For the text-containing cell, return its midpoint in (X, Y) coordinate format. 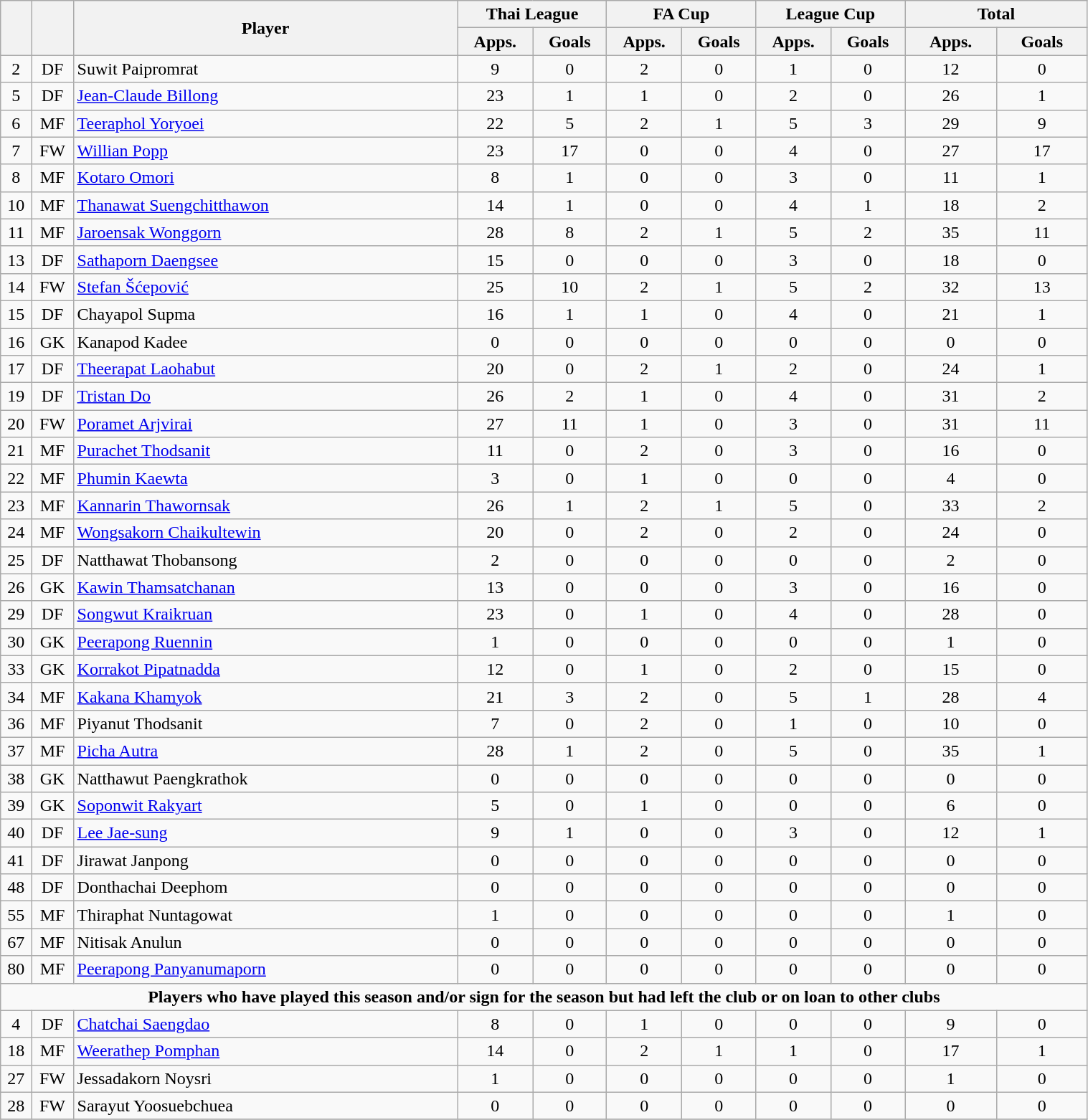
55 (16, 915)
Purachet Thodsanit (265, 451)
Wongsakorn Chaikultewin (265, 533)
Kakana Khamyok (265, 696)
Kanapod Kadee (265, 342)
Willian Popp (265, 151)
Kannarin Thawornsak (265, 506)
Total (996, 14)
Sarayut Yoosuebchuea (265, 1106)
Natthawut Paengkrathok (265, 778)
Lee Jae-sung (265, 833)
Peerapong Ruennin (265, 642)
40 (16, 833)
39 (16, 806)
Donthachai Deephom (265, 888)
38 (16, 778)
Teeraphol Yoryoei (265, 123)
League Cup (831, 14)
Kawin Thamsatchanan (265, 587)
Player (265, 28)
32 (951, 287)
Piyanut Thodsanit (265, 723)
37 (16, 751)
Theerapat Laohabut (265, 369)
Tristan Do (265, 397)
Jirawat Janpong (265, 860)
34 (16, 696)
Jessadakorn Noysri (265, 1078)
Phumin Kaewta (265, 478)
Soponwit Rakyart (265, 806)
36 (16, 723)
48 (16, 888)
Stefan Šćepović (265, 287)
Chayapol Supma (265, 314)
Natthawat Thobansong (265, 560)
Picha Autra (265, 751)
Songwut Kraikruan (265, 614)
Sathaporn Daengsee (265, 260)
Kotaro Omori (265, 178)
67 (16, 942)
30 (16, 642)
Suwit Paipromrat (265, 69)
19 (16, 397)
Chatchai Saengdao (265, 1024)
Poramet Arjvirai (265, 424)
Nitisak Anulun (265, 942)
Jaroensak Wonggorn (265, 232)
Thiraphat Nuntagowat (265, 915)
Jean-Claude Billong (265, 96)
Peerapong Panyanumaporn (265, 969)
80 (16, 969)
FA Cup (681, 14)
Players who have played this season and/or sign for the season but had left the club or on loan to other clubs (544, 997)
Weerathep Pomphan (265, 1051)
41 (16, 860)
Korrakot Pipatnadda (265, 669)
Thai League (532, 14)
Thanawat Suengchitthawon (265, 205)
